Determine the (x, y) coordinate at the center of the cell enclosing the given text.  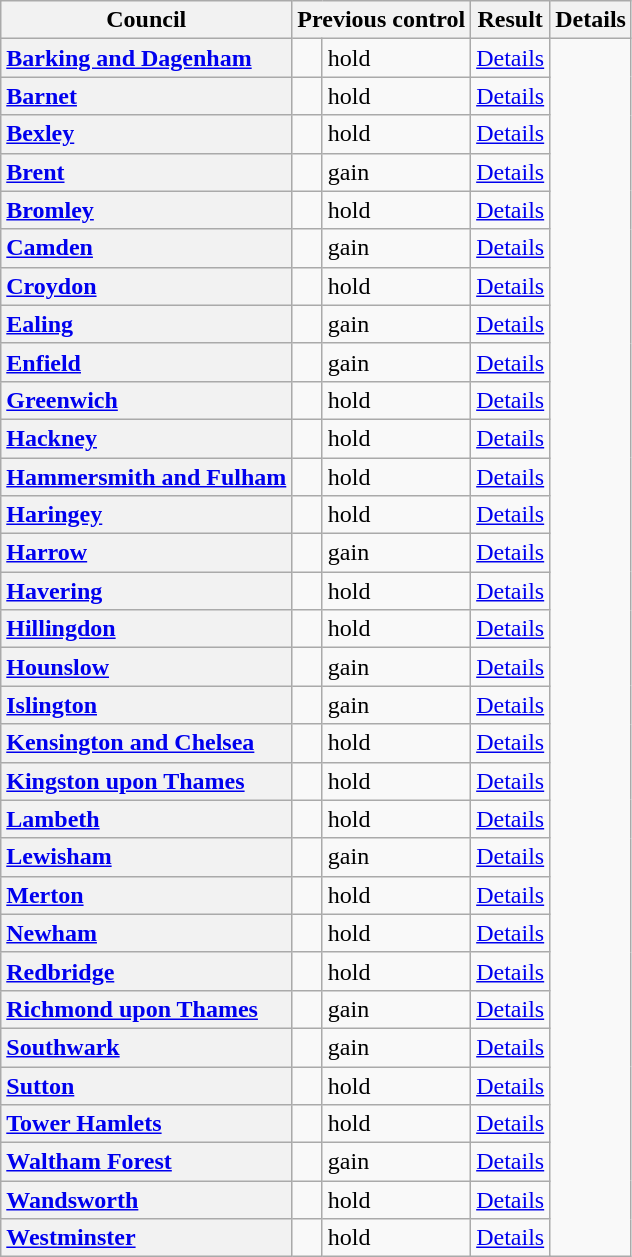
Lewisham (146, 857)
Previous control (382, 20)
Havering (146, 591)
Wandsworth (146, 1200)
Bromley (146, 210)
Hackney (146, 438)
Camden (146, 248)
Barking and Dagenham (146, 58)
Lambeth (146, 819)
Harrow (146, 553)
Bexley (146, 134)
Redbridge (146, 971)
Enfield (146, 362)
Richmond upon Thames (146, 1009)
Tower Hamlets (146, 1124)
Haringey (146, 515)
Barnet (146, 96)
Brent (146, 172)
Westminster (146, 1238)
Hounslow (146, 667)
Kensington and Chelsea (146, 743)
Merton (146, 895)
Southwark (146, 1047)
Newham (146, 933)
Kingston upon Thames (146, 781)
Ealing (146, 324)
Croydon (146, 286)
Council (146, 20)
Hillingdon (146, 629)
Hammersmith and Fulham (146, 477)
Islington (146, 705)
Result (510, 20)
Sutton (146, 1085)
Waltham Forest (146, 1162)
Greenwich (146, 400)
